Return the [X, Y] coordinate for the center point of the cell that contains the specified text.  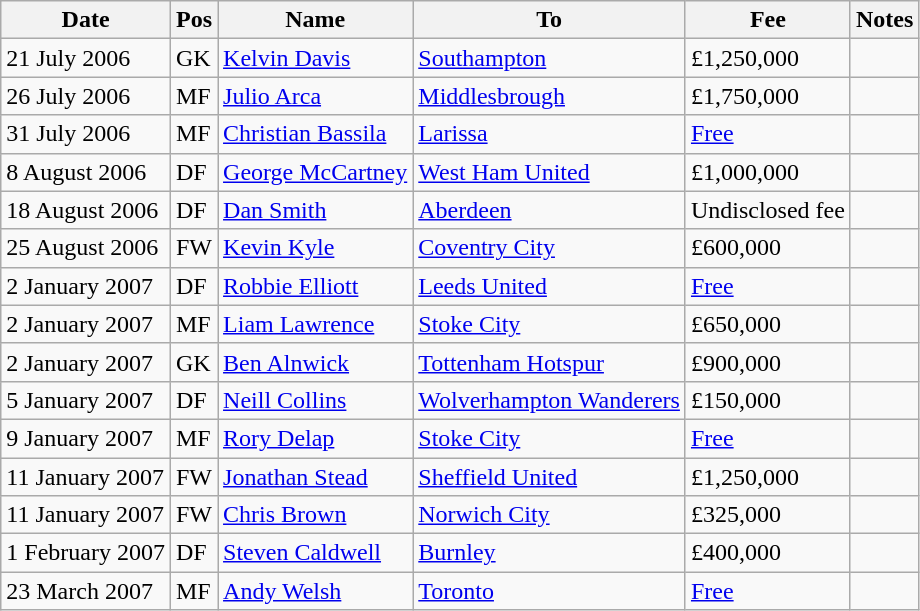
Leeds United [550, 286]
Liam Lawrence [316, 324]
31 July 2006 [86, 134]
Pos [194, 20]
1 February 2007 [86, 553]
West Ham United [550, 172]
9 January 2007 [86, 438]
Julio Arca [316, 96]
Middlesbrough [550, 96]
26 July 2006 [86, 96]
£400,000 [768, 553]
£1,000,000 [768, 172]
Robbie Elliott [316, 286]
George McCartney [316, 172]
£150,000 [768, 400]
£1,750,000 [768, 96]
8 August 2006 [86, 172]
Fee [768, 20]
To [550, 20]
Chris Brown [316, 515]
Ben Alnwick [316, 362]
Neill Collins [316, 400]
Kevin Kyle [316, 248]
Aberdeen [550, 210]
£650,000 [768, 324]
Larissa [550, 134]
Notes [884, 20]
Southampton [550, 58]
£900,000 [768, 362]
Steven Caldwell [316, 553]
Norwich City [550, 515]
Burnley [550, 553]
Andy Welsh [316, 591]
Rory Delap [316, 438]
£325,000 [768, 515]
Dan Smith [316, 210]
Wolverhampton Wanderers [550, 400]
Name [316, 20]
Toronto [550, 591]
Christian Bassila [316, 134]
5 January 2007 [86, 400]
Coventry City [550, 248]
23 March 2007 [86, 591]
Jonathan Stead [316, 477]
18 August 2006 [86, 210]
25 August 2006 [86, 248]
21 July 2006 [86, 58]
Tottenham Hotspur [550, 362]
Date [86, 20]
Undisclosed fee [768, 210]
Kelvin Davis [316, 58]
Sheffield United [550, 477]
£600,000 [768, 248]
